Detect which cell encompasses the target text, then output its (X, Y) center coordinate. 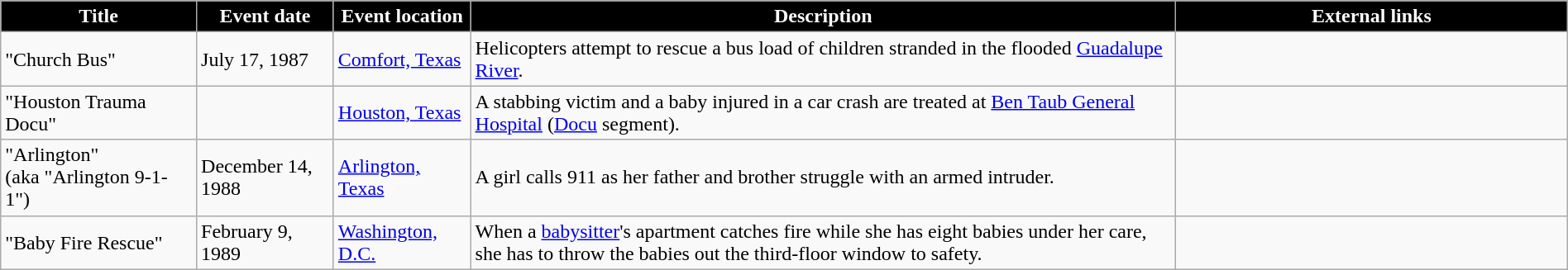
Helicopters attempt to rescue a bus load of children stranded in the flooded Guadalupe River. (824, 59)
Arlington, Texas (402, 178)
Washington, D.C. (402, 243)
A girl calls 911 as her father and brother struggle with an armed intruder. (824, 178)
Title (99, 17)
"Arlington"(aka "Arlington 9-1-1") (99, 178)
July 17, 1987 (265, 59)
February 9, 1989 (265, 243)
External links (1372, 17)
Event location (402, 17)
"Houston Trauma Docu" (99, 112)
Description (824, 17)
"Baby Fire Rescue" (99, 243)
A stabbing victim and a baby injured in a car crash are treated at Ben Taub General Hospital (Docu segment). (824, 112)
Houston, Texas (402, 112)
December 14, 1988 (265, 178)
Event date (265, 17)
"Church Bus" (99, 59)
Comfort, Texas (402, 59)
